Determine the [X, Y] coordinate at the center of the cell enclosing the given text.  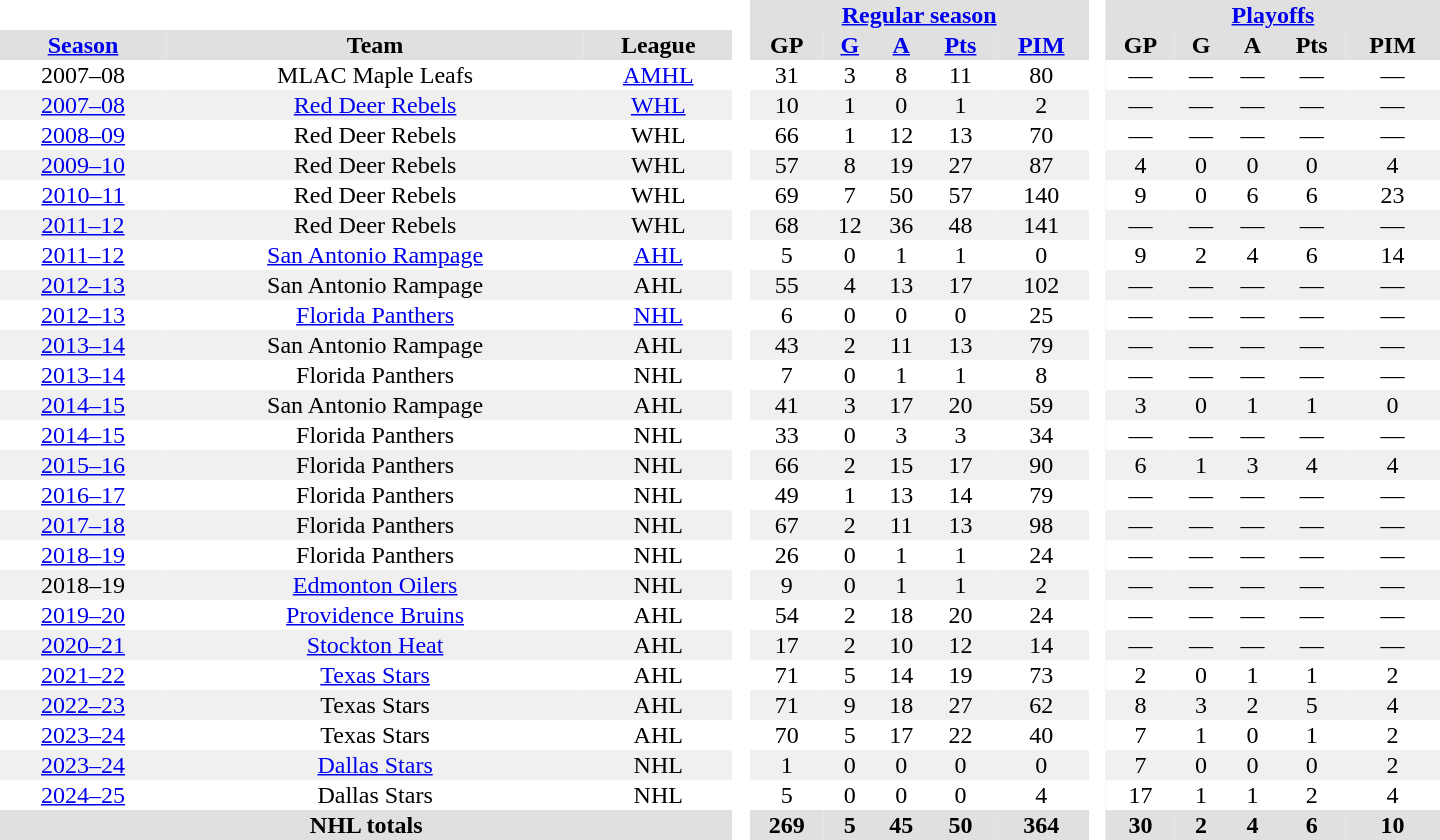
2016–17 [83, 495]
36 [902, 225]
2022–23 [83, 705]
43 [787, 345]
League [658, 45]
2024–25 [83, 795]
31 [787, 75]
2020–21 [83, 645]
Edmonton Oilers [375, 585]
55 [787, 285]
98 [1042, 525]
87 [1042, 165]
AMHL [658, 75]
33 [787, 435]
2017–18 [83, 525]
2010–11 [83, 195]
73 [1042, 675]
2019–20 [83, 615]
102 [1042, 285]
2015–16 [83, 465]
364 [1042, 825]
30 [1140, 825]
68 [787, 225]
Season [83, 45]
2021–22 [83, 675]
15 [902, 465]
41 [787, 405]
40 [1042, 735]
62 [1042, 705]
MLAC Maple Leafs [375, 75]
80 [1042, 75]
Stockton Heat [375, 645]
90 [1042, 465]
NHL totals [366, 825]
34 [1042, 435]
25 [1042, 315]
48 [960, 225]
Team [375, 45]
Playoffs [1273, 15]
22 [960, 735]
140 [1042, 195]
Regular season [920, 15]
23 [1392, 195]
49 [787, 495]
59 [1042, 405]
2009–10 [83, 165]
2008–09 [83, 135]
Providence Bruins [375, 615]
54 [787, 615]
269 [787, 825]
26 [787, 555]
141 [1042, 225]
67 [787, 525]
69 [787, 195]
45 [902, 825]
